Extract the [X, Y] coordinate from the center of the cell holding the provided text.  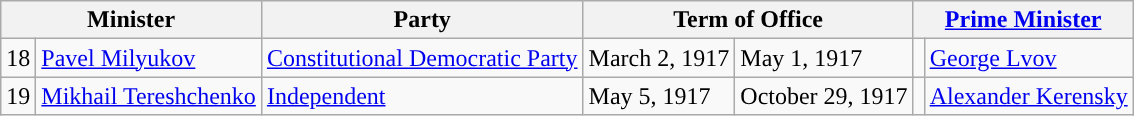
Term of Office [748, 20]
October 29, 1917 [824, 96]
Party [422, 20]
March 2, 1917 [659, 58]
18 [18, 58]
George Lvov [1028, 58]
Alexander Kerensky [1028, 96]
Independent [422, 96]
Minister [132, 20]
Constitutional Democratic Party [422, 58]
May 1, 1917 [824, 58]
Prime Minister [1023, 20]
Pavel Milyukov [149, 58]
May 5, 1917 [659, 96]
19 [18, 96]
Mikhail Tereshchenko [149, 96]
